Detect which cell encompasses the target text, then output its [X, Y] center coordinate. 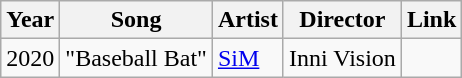
"Baseball Bat" [136, 58]
SiM [248, 58]
2020 [30, 58]
Link [431, 20]
Song [136, 20]
Year [30, 20]
Inni Vision [342, 58]
Artist [248, 20]
Director [342, 20]
